Pinpoint the cell where the given text exists, returning its (X, Y) midpoint coordinate. 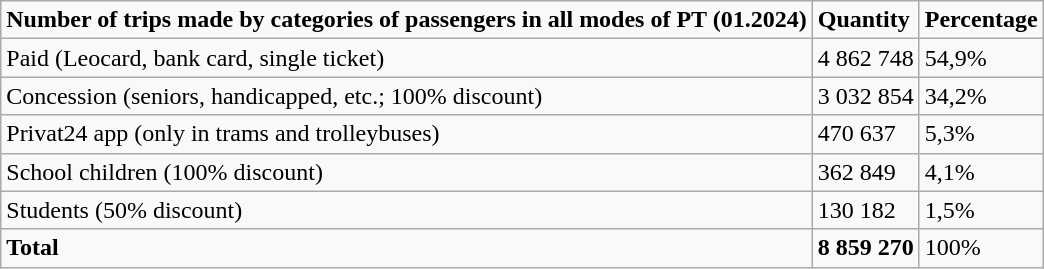
Percentage (981, 20)
Privat24 app (only in trams and trolleybuses) (406, 134)
School children (100% discount) (406, 172)
Quantity (866, 20)
4,1% (981, 172)
Concession (seniors, handicapped, etc.; 100% discount) (406, 96)
1,5% (981, 210)
130 182 (866, 210)
34,2% (981, 96)
5,3% (981, 134)
54,9% (981, 58)
Paid (Leocard, bank card, single ticket) (406, 58)
362 849 (866, 172)
100% (981, 248)
Total (406, 248)
470 637 (866, 134)
Students (50% discount) (406, 210)
8 859 270 (866, 248)
3 032 854 (866, 96)
4 862 748 (866, 58)
Number of trips made by categories of passengers in all modes of PT (01.2024) (406, 20)
